Extract the (X, Y) coordinate from the center of the cell holding the provided text.  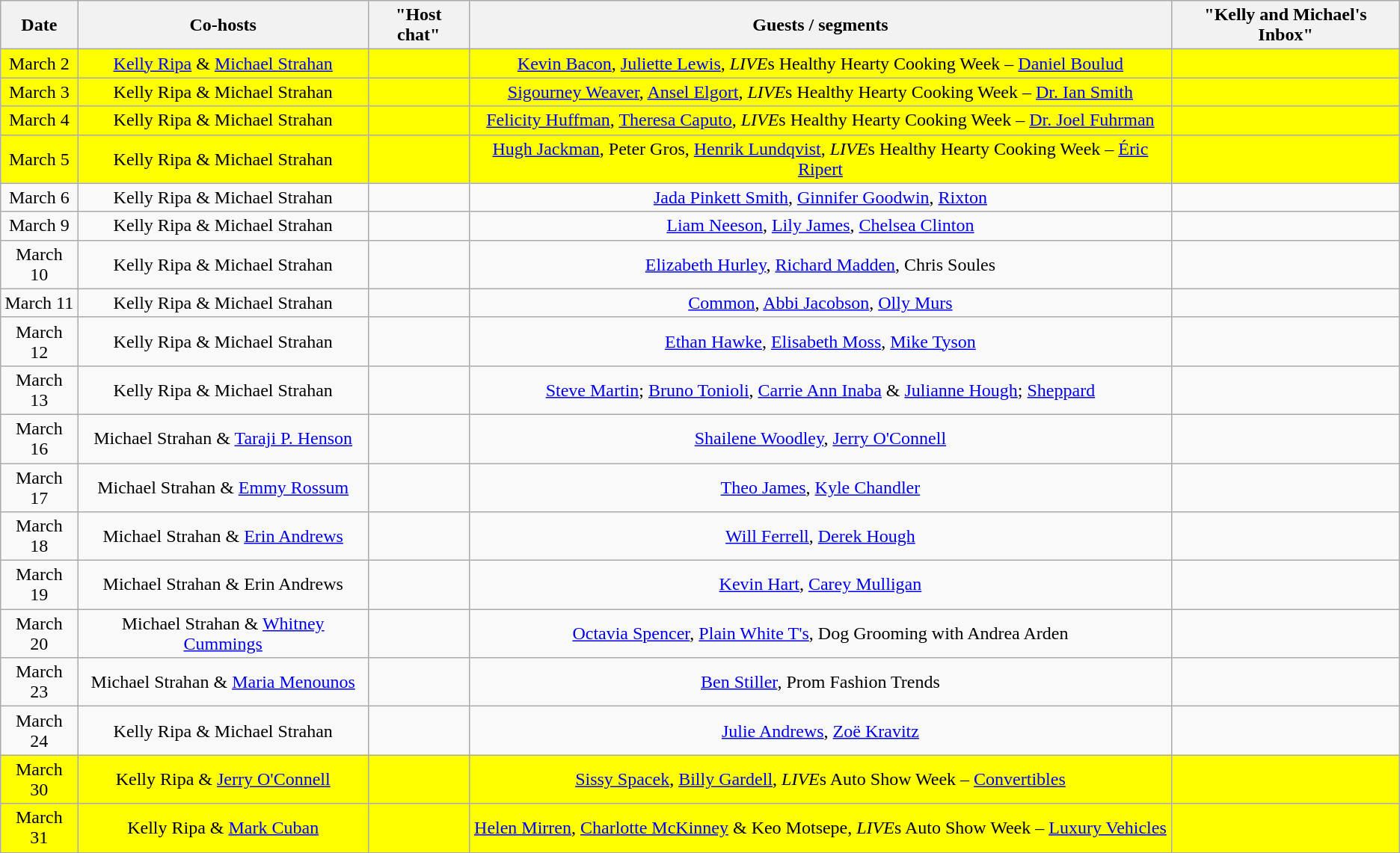
March 17 (39, 487)
Will Ferrell, Derek Hough (820, 537)
March 20 (39, 634)
"Kelly and Michael's Inbox" (1286, 25)
March 13 (39, 390)
March 12 (39, 341)
Ben Stiller, Prom Fashion Trends (820, 682)
Co-hosts (223, 25)
Octavia Spencer, Plain White T's, Dog Grooming with Andrea Arden (820, 634)
Sigourney Weaver, Ansel Elgort, LIVEs Healthy Hearty Cooking Week – Dr. Ian Smith (820, 92)
Kelly Ripa & Mark Cuban (223, 828)
Hugh Jackman, Peter Gros, Henrik Lundqvist, LIVEs Healthy Hearty Cooking Week – Éric Ripert (820, 158)
"Host chat" (419, 25)
March 24 (39, 731)
Kevin Bacon, Juliette Lewis, LIVEs Healthy Hearty Cooking Week – Daniel Boulud (820, 64)
Helen Mirren, Charlotte McKinney & Keo Motsepe, LIVEs Auto Show Week – Luxury Vehicles (820, 828)
Michael Strahan & Emmy Rossum (223, 487)
Shailene Woodley, Jerry O'Connell (820, 438)
Ethan Hawke, Elisabeth Moss, Mike Tyson (820, 341)
March 18 (39, 537)
March 30 (39, 779)
March 4 (39, 120)
Jada Pinkett Smith, Ginnifer Goodwin, Rixton (820, 197)
March 31 (39, 828)
Elizabeth Hurley, Richard Madden, Chris Soules (820, 265)
Kelly Ripa & Jerry O'Connell (223, 779)
March 10 (39, 265)
March 3 (39, 92)
March 9 (39, 226)
Michael Strahan & Taraji P. Henson (223, 438)
Date (39, 25)
Steve Martin; Bruno Tonioli, Carrie Ann Inaba & Julianne Hough; Sheppard (820, 390)
Sissy Spacek, Billy Gardell, LIVEs Auto Show Week – Convertibles (820, 779)
March 19 (39, 585)
March 16 (39, 438)
Theo James, Kyle Chandler (820, 487)
Guests / segments (820, 25)
Michael Strahan & Maria Menounos (223, 682)
March 5 (39, 158)
Michael Strahan & Whitney Cummings (223, 634)
March 2 (39, 64)
March 23 (39, 682)
March 6 (39, 197)
Julie Andrews, Zoë Kravitz (820, 731)
Common, Abbi Jacobson, Olly Murs (820, 303)
Liam Neeson, Lily James, Chelsea Clinton (820, 226)
March 11 (39, 303)
Felicity Huffman, Theresa Caputo, LIVEs Healthy Hearty Cooking Week – Dr. Joel Fuhrman (820, 120)
Kevin Hart, Carey Mulligan (820, 585)
